Output the (X, Y) coordinate of the center of the cell containing the given text.  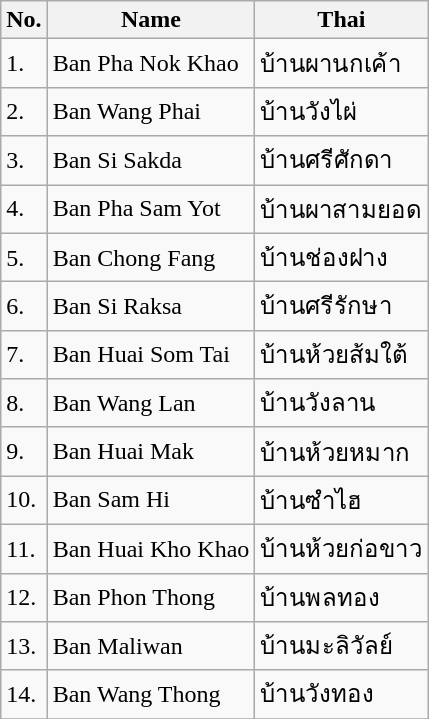
9. (24, 452)
Ban Phon Thong (151, 598)
Ban Pha Nok Khao (151, 64)
บ้านวังไผ่ (342, 112)
บ้านศรีรักษา (342, 306)
บ้านมะลิวัลย์ (342, 646)
Thai (342, 20)
Ban Wang Lan (151, 404)
บ้านผาสามยอด (342, 208)
บ้านวังทอง (342, 694)
2. (24, 112)
3. (24, 160)
Ban Wang Thong (151, 694)
Ban Sam Hi (151, 500)
Ban Chong Fang (151, 258)
บ้านผานกเค้า (342, 64)
Ban Huai Mak (151, 452)
11. (24, 548)
6. (24, 306)
Ban Wang Phai (151, 112)
Ban Si Raksa (151, 306)
บ้านพลทอง (342, 598)
13. (24, 646)
10. (24, 500)
Ban Huai Kho Khao (151, 548)
7. (24, 354)
No. (24, 20)
12. (24, 598)
Ban Pha Sam Yot (151, 208)
5. (24, 258)
บ้านห้วยหมาก (342, 452)
4. (24, 208)
บ้านศรีศักดา (342, 160)
Ban Huai Som Tai (151, 354)
บ้านห้วยก่อขาว (342, 548)
Name (151, 20)
Ban Si Sakda (151, 160)
14. (24, 694)
Ban Maliwan (151, 646)
8. (24, 404)
1. (24, 64)
บ้านห้วยส้มใต้ (342, 354)
บ้านซำไฮ (342, 500)
บ้านวังลาน (342, 404)
บ้านช่องฝาง (342, 258)
